From the cell containing the given text, extract its center point as (X, Y) coordinate. 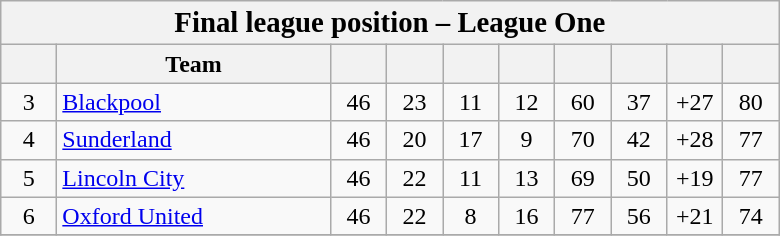
Sunderland (194, 140)
23 (414, 102)
56 (639, 216)
9 (527, 140)
+27 (695, 102)
5 (29, 178)
Team (194, 64)
+28 (695, 140)
20 (414, 140)
Blackpool (194, 102)
60 (583, 102)
4 (29, 140)
+19 (695, 178)
+21 (695, 216)
80 (751, 102)
17 (470, 140)
6 (29, 216)
8 (470, 216)
42 (639, 140)
74 (751, 216)
50 (639, 178)
Lincoln City (194, 178)
3 (29, 102)
70 (583, 140)
37 (639, 102)
12 (527, 102)
69 (583, 178)
Final league position – League One (390, 23)
13 (527, 178)
Oxford United (194, 216)
16 (527, 216)
